Pinpoint the cell where the given text exists, returning its (X, Y) midpoint coordinate. 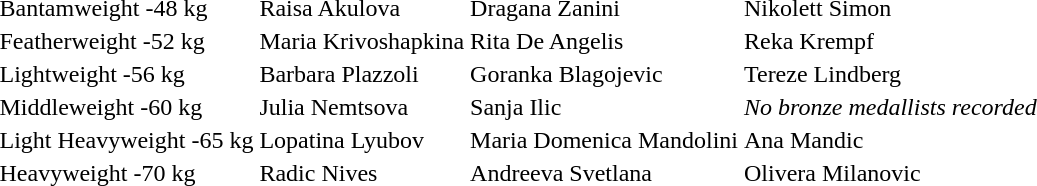
Lopatina Lyubov (362, 140)
Barbara Plazzoli (362, 74)
Rita De Angelis (604, 41)
Maria Krivoshapkina (362, 41)
Julia Nemtsova (362, 107)
Maria Domenica Mandolini (604, 140)
Goranka Blagojevic (604, 74)
Sanja Ilic (604, 107)
